For the text-containing cell, return its midpoint in [X, Y] coordinate format. 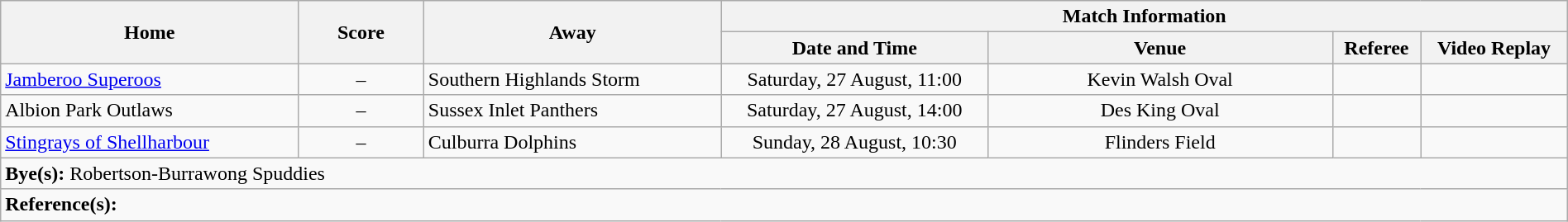
Southern Highlands Storm [572, 79]
Saturday, 27 August, 11:00 [854, 79]
Des King Oval [1159, 111]
Stingrays of Shellharbour [150, 142]
Date and Time [854, 48]
Home [150, 32]
Venue [1159, 48]
Jamberoo Superoos [150, 79]
Video Replay [1494, 48]
Away [572, 32]
Saturday, 27 August, 14:00 [854, 111]
Albion Park Outlaws [150, 111]
Culburra Dolphins [572, 142]
Reference(s): [784, 205]
Kevin Walsh Oval [1159, 79]
Flinders Field [1159, 142]
Sussex Inlet Panthers [572, 111]
Score [361, 32]
Referee [1376, 48]
Bye(s): Robertson-Burrawong Spuddies [784, 173]
Sunday, 28 August, 10:30 [854, 142]
Match Information [1145, 17]
